Detect which cell encompasses the target text, then output its (x, y) center coordinate. 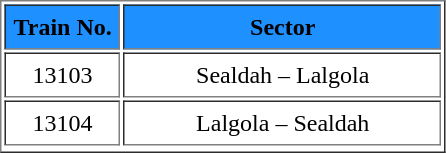
Train No. (62, 26)
13104 (62, 122)
Sector (283, 26)
13103 (62, 74)
Sealdah – Lalgola (283, 74)
Lalgola – Sealdah (283, 122)
